Return the [X, Y] coordinate for the center point of the cell that contains the specified text.  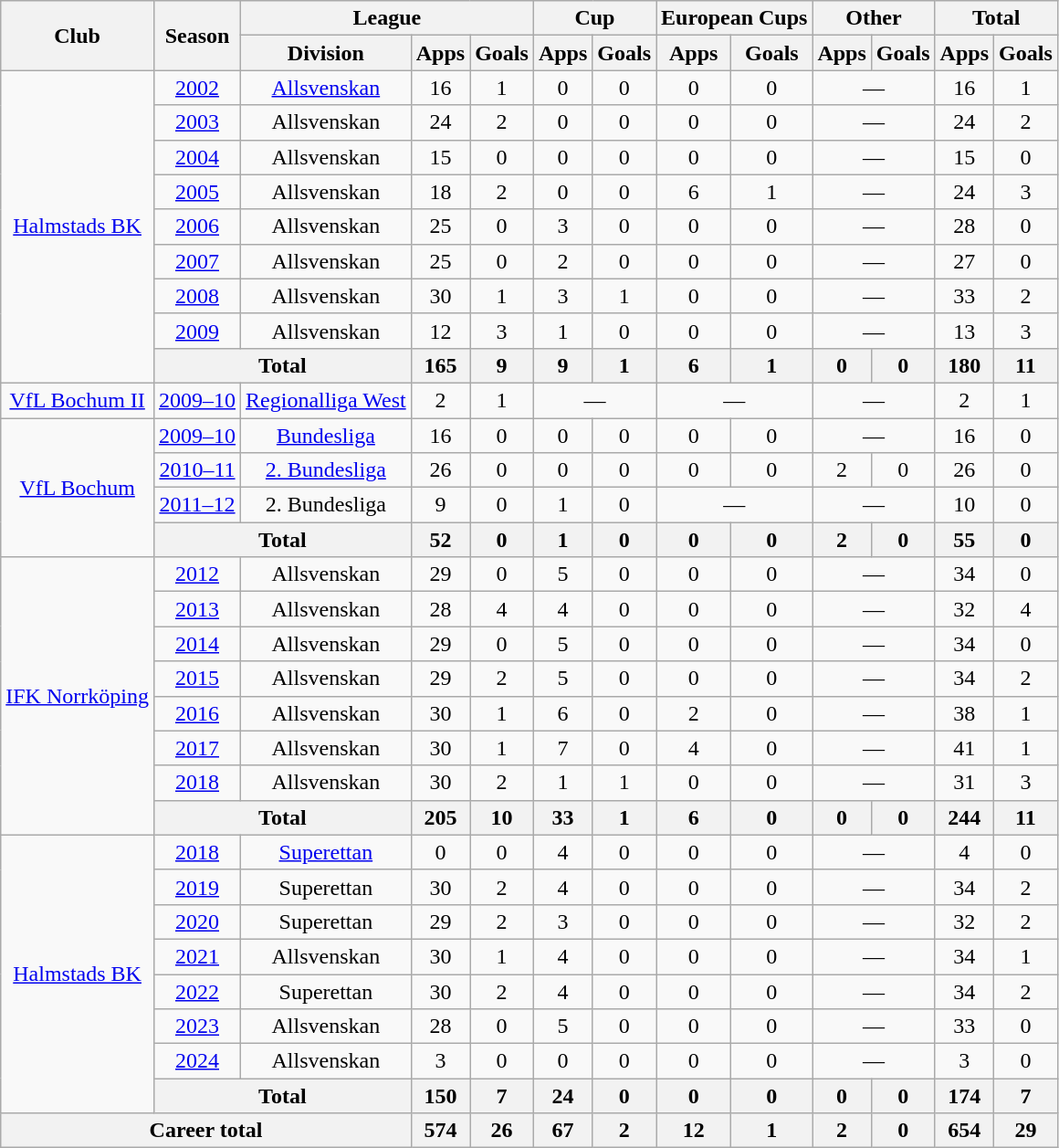
2017 [197, 748]
Division [327, 53]
2005 [197, 192]
Other [874, 18]
2022 [197, 991]
2021 [197, 956]
38 [964, 713]
52 [440, 540]
2019 [197, 887]
55 [964, 540]
VfL Bochum [78, 488]
2024 [197, 1061]
Season [197, 36]
180 [964, 365]
654 [964, 1131]
2012 [197, 574]
2015 [197, 679]
2006 [197, 226]
VfL Bochum II [78, 400]
2023 [197, 1027]
Career total [206, 1131]
205 [440, 817]
European Cups [734, 18]
2009 [197, 331]
174 [964, 1096]
150 [440, 1096]
165 [440, 365]
2003 [197, 122]
574 [440, 1131]
41 [964, 748]
IFK Norrköping [78, 696]
2014 [197, 644]
2020 [197, 922]
League [387, 18]
2010–11 [197, 470]
2016 [197, 713]
13 [964, 331]
2011–12 [197, 505]
31 [964, 783]
Cup [594, 18]
67 [562, 1131]
244 [964, 817]
2008 [197, 296]
27 [964, 261]
Club [78, 36]
2002 [197, 88]
2013 [197, 609]
2007 [197, 261]
Bundesliga [327, 436]
18 [440, 192]
Regionalliga West [327, 400]
2004 [197, 157]
